Identify which cell holds the provided text, then report its (x, y) central coordinate. 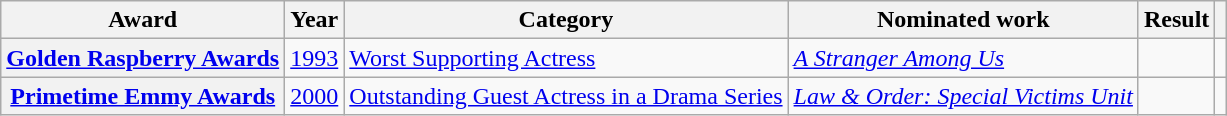
Outstanding Guest Actress in a Drama Series (566, 96)
Worst Supporting Actress (566, 58)
Primetime Emmy Awards (143, 96)
A Stranger Among Us (963, 58)
Nominated work (963, 20)
Law & Order: Special Victims Unit (963, 96)
Year (314, 20)
Category (566, 20)
Golden Raspberry Awards (143, 58)
Award (143, 20)
Result (1176, 20)
2000 (314, 96)
1993 (314, 58)
